For the text-containing cell, return its midpoint in [x, y] coordinate format. 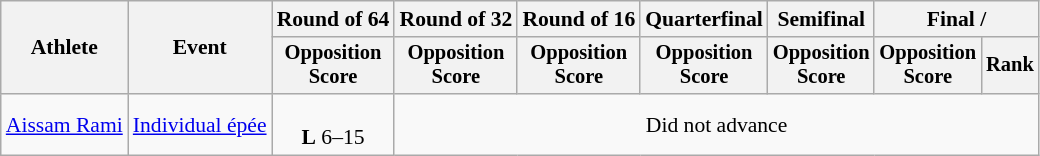
Event [200, 48]
Final / [956, 19]
Rank [1010, 66]
Round of 32 [456, 19]
Did not advance [716, 124]
Athlete [64, 48]
L 6–15 [334, 124]
Round of 64 [334, 19]
Individual épée [200, 124]
Aissam Rami [64, 124]
Semifinal [822, 19]
Round of 16 [578, 19]
Quarterfinal [704, 19]
